Capture the cell that displays the provided text and extract its [X, Y] central coordinate. 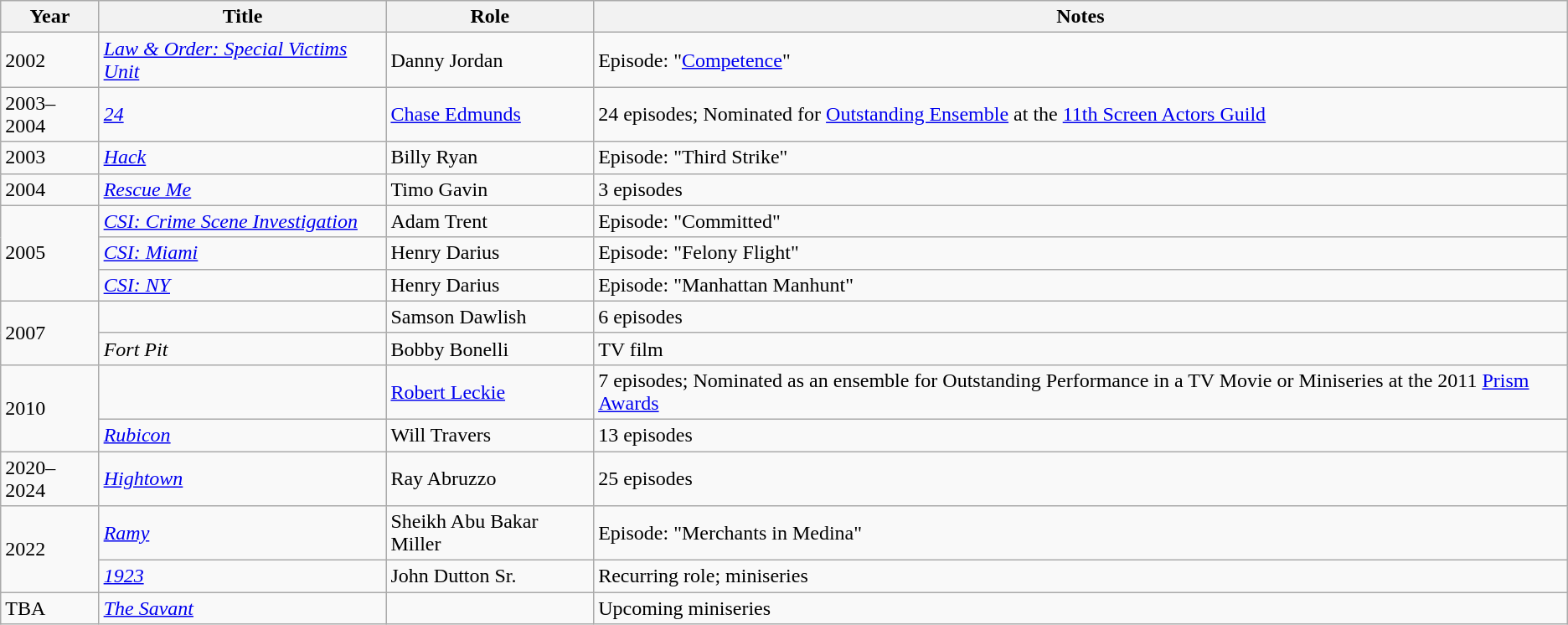
Episode: "Committed" [1081, 221]
The Savant [243, 608]
2010 [50, 407]
Timo Gavin [490, 189]
2007 [50, 333]
TBA [50, 608]
Will Travers [490, 435]
Episode: "Merchants in Medina" [1081, 533]
Samson Dawlish [490, 317]
John Dutton Sr. [490, 576]
2003–2004 [50, 114]
Fort Pit [243, 349]
Hightown [243, 478]
Ray Abruzzo [490, 478]
2005 [50, 253]
Adam Trent [490, 221]
CSI: Miami [243, 253]
Recurring role; miniseries [1081, 576]
Upcoming miniseries [1081, 608]
Hack [243, 158]
Danny Jordan [490, 60]
Law & Order: Special Victims Unit [243, 60]
2022 [50, 550]
13 episodes [1081, 435]
Episode: "Third Strike" [1081, 158]
7 episodes; Nominated as an ensemble for Outstanding Performance in a TV Movie or Miniseries at the 2011 Prism Awards [1081, 392]
Bobby Bonelli [490, 349]
2003 [50, 158]
6 episodes [1081, 317]
24 [243, 114]
3 episodes [1081, 189]
Billy Ryan [490, 158]
Episode: "Manhattan Manhunt" [1081, 285]
Title [243, 17]
25 episodes [1081, 478]
Episode: "Competence" [1081, 60]
24 episodes; Nominated for Outstanding Ensemble at the 11th Screen Actors Guild [1081, 114]
Sheikh Abu Bakar Miller [490, 533]
Rescue Me [243, 189]
Role [490, 17]
2002 [50, 60]
TV film [1081, 349]
Notes [1081, 17]
Robert Leckie [490, 392]
Ramy [243, 533]
1923 [243, 576]
2020–2024 [50, 478]
CSI: NY [243, 285]
2004 [50, 189]
Rubicon [243, 435]
Chase Edmunds [490, 114]
CSI: Crime Scene Investigation [243, 221]
Episode: "Felony Flight" [1081, 253]
Year [50, 17]
